For the text-containing cell, return its midpoint in (x, y) coordinate format. 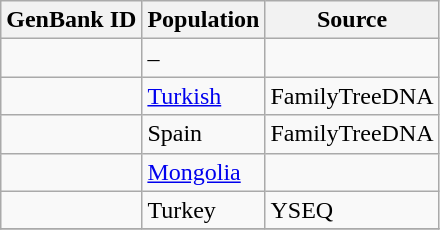
Mongolia (204, 172)
Turkey (204, 210)
YSEQ (352, 210)
Source (352, 20)
Spain (204, 134)
Population (204, 20)
Turkish (204, 96)
GenBank ID (72, 20)
– (204, 58)
